Pinpoint the cell where the given text exists, returning its (x, y) midpoint coordinate. 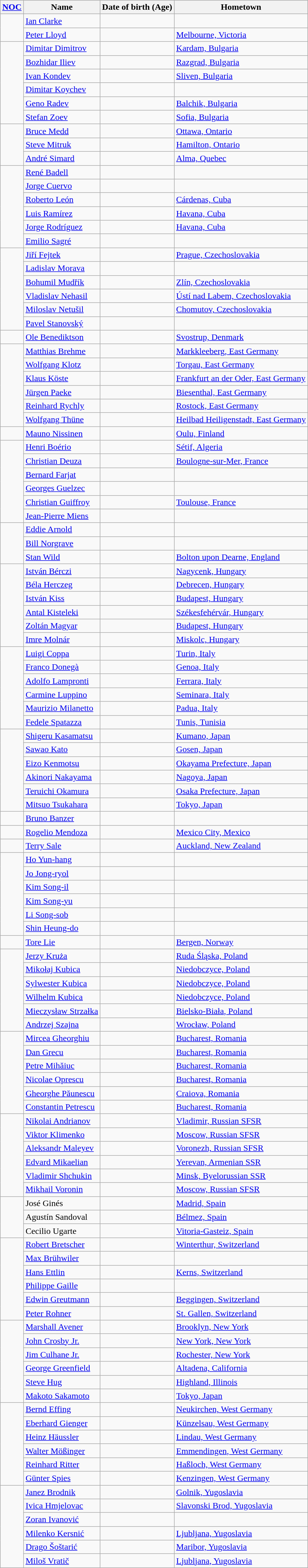
Jiří Fejtek (62, 255)
John Crosby Jr. (62, 1341)
István Bérczi (62, 571)
Béla Herczeg (62, 584)
Christian Deuza (62, 461)
Ladislav Morava (62, 268)
Jürgen Paeke (62, 392)
Peter Rohner (62, 1313)
Zoran Ivanović (62, 1520)
Székesfehérvár, Hungary (241, 612)
Mikołaj Kubica (62, 969)
Bernd Effing (62, 1409)
Makoto Sakamoto (62, 1396)
Tore Lie (62, 942)
Kardam, Bulgaria (241, 48)
Jean-Pierre Miens (62, 516)
Kumano, Japan (241, 736)
Teruichi Okamura (62, 791)
René Badell (62, 172)
Name (62, 7)
Padua, Italy (241, 708)
Sylwester Kubica (62, 983)
Emilio Sagré (62, 241)
Stan Wild (62, 557)
Sofia, Bulgaria (241, 117)
Mieczysław Strzałka (62, 1011)
Beggingen, Switzerland (241, 1300)
István Kiss (62, 598)
Eddie Arnold (62, 530)
Stefan Zoev (62, 117)
Eberhard Gienger (62, 1423)
Ferrara, Italy (241, 681)
NOC (12, 7)
Miskolc, Hungary (241, 640)
Okayama Prefecture, Japan (241, 763)
Bergen, Norway (241, 942)
Georges Guelzec (62, 488)
Mikhail Voronin (62, 1189)
Geno Radev (62, 103)
Prague, Czechoslovakia (241, 255)
Jorge Rodríguez (62, 227)
Emmendingen, West Germany (241, 1451)
Rogelio Mendoza (62, 832)
Balchik, Bulgaria (241, 103)
Chomutov, Czechoslovakia (241, 310)
Heinz Häussler (62, 1437)
Maribor, Yugoslavia (241, 1547)
Hans Ettlin (62, 1272)
Bernard Farjat (62, 475)
Cecilio Ugarte (62, 1231)
Osaka Prefecture, Japan (241, 791)
Date of birth (Age) (137, 7)
Bill Norgrave (62, 543)
Bruce Medd (62, 131)
Golnik, Yugoslavia (241, 1492)
Dimitar Koychev (62, 90)
Gosen, Japan (241, 750)
Luis Ramírez (62, 213)
Melbourne, Victoria (241, 35)
Edwin Greutmann (62, 1300)
Imre Molnár (62, 640)
Steve Mitruk (62, 144)
Reinhard Ritter (62, 1464)
Milenko Kersnić (62, 1533)
Cárdenas, Cuba (241, 200)
Vitoria-Gasteiz, Spain (241, 1231)
Constantin Petrescu (62, 1107)
Boulogne-sur-Mer, France (241, 461)
Haßloch, West Germany (241, 1464)
Terry Sale (62, 846)
Zlín, Czechoslovakia (241, 282)
Ho Yun-hang (62, 860)
Miloslav Netušil (62, 310)
Ivan Kondev (62, 76)
Mitsuo Tsukahara (62, 804)
Auckland, New Zealand (241, 846)
Turin, Italy (241, 653)
Li Song-sob (62, 915)
Maurizio Milanetto (62, 708)
Jerzy Kruża (62, 956)
Genoa, Italy (241, 667)
Bohumil Mudřík (62, 282)
Rochester, New York (241, 1355)
Mexico City, Mexico (241, 832)
Ian Clarke (62, 21)
Zoltán Magyar (62, 626)
Seminara, Italy (241, 695)
Oulu, Finland (241, 433)
Christian Guiffroy (62, 502)
Slavonski Brod, Yugoslavia (241, 1506)
Roberto León (62, 200)
Philippe Gaille (62, 1286)
Highland, Illinois (241, 1382)
Kenzingen, West Germany (241, 1478)
Antal Kisteleki (62, 612)
Lindau, West Germany (241, 1437)
Ottawa, Ontario (241, 131)
Agustín Sandoval (62, 1217)
Akinori Nakayama (62, 777)
Eizo Kenmotsu (62, 763)
José Ginés (62, 1203)
Brooklyn, New York (241, 1327)
Wrocław, Poland (241, 1024)
Reinhard Rychly (62, 406)
Shin Heung-do (62, 928)
Ole Benediktson (62, 337)
Pavel Stanovský (62, 323)
André Simard (62, 158)
Ivica Hmjelovac (62, 1506)
Torgau, East Germany (241, 364)
Heilbad Heiligenstadt, East Germany (241, 420)
Miloš Vratič (62, 1561)
Kim Song-il (62, 887)
Rostock, East Germany (241, 406)
Minsk, Byelorussian SSR (241, 1176)
Nicolae Oprescu (62, 1080)
Luigi Coppa (62, 653)
Drago Šoštarić (62, 1547)
Peter Lloyd (62, 35)
Viktor Klimenko (62, 1135)
Wolfgang Thüne (62, 420)
Debrecen, Hungary (241, 584)
Bruno Banzer (62, 818)
Marshall Avener (62, 1327)
Edvard Mikaelian (62, 1162)
Voronezh, Russian SFSR (241, 1148)
Andrzej Szajna (62, 1024)
Bolton upon Dearne, England (241, 557)
Vladimir, Russian SFSR (241, 1121)
Shigeru Kasamatsu (62, 736)
New York, New York (241, 1341)
Craiova, Romania (241, 1093)
St. Gallen, Switzerland (241, 1313)
Bozhidar Iliev (62, 62)
Steve Hug (62, 1382)
George Greenfield (62, 1368)
Yerevan, Armenian SSR (241, 1162)
Biesenthal, East Germany (241, 392)
Dimitar Dimitrov (62, 48)
Bélmez, Spain (241, 1217)
Nagycenk, Hungary (241, 571)
Mircea Gheorghiu (62, 1038)
Markkleeberg, East Germany (241, 351)
Carmine Luppino (62, 695)
Petre Mihăiuc (62, 1066)
Ruda Śląska, Poland (241, 956)
Tunis, Tunisia (241, 722)
Adolfo Lampronti (62, 681)
Ústí nad Labem, Czechoslovakia (241, 296)
Mauno Nissinen (62, 433)
Vladislav Nehasil (62, 296)
Fedele Spatazza (62, 722)
Jorge Cuervo (62, 186)
Max Brühwiler (62, 1258)
Neukirchen, West Germany (241, 1409)
Bielsko-Biała, Poland (241, 1011)
Hometown (241, 7)
Franco Donegà (62, 667)
Frankfurt an der Oder, East Germany (241, 378)
Razgrad, Bulgaria (241, 62)
Vladimir Shchukin (62, 1176)
Jim Culhane Jr. (62, 1355)
Klaus Köste (62, 378)
Jo Jong-ryol (62, 873)
Sawao Kato (62, 750)
Walter Mößinger (62, 1451)
Alma, Quebec (241, 158)
Wilhelm Kubica (62, 997)
Aleksandr Maleyev (62, 1148)
Sétif, Algeria (241, 447)
Winterthur, Switzerland (241, 1244)
Madrid, Spain (241, 1203)
Günter Spies (62, 1478)
Dan Grecu (62, 1052)
Hamilton, Ontario (241, 144)
Wolfgang Klotz (62, 364)
Kim Song-yu (62, 901)
Künzelsau, West Germany (241, 1423)
Robert Bretscher (62, 1244)
Toulouse, France (241, 502)
Altadena, California (241, 1368)
Henri Boério (62, 447)
Sliven, Bulgaria (241, 76)
Nikolai Andrianov (62, 1121)
Gheorghe Păunescu (62, 1093)
Matthias Brehme (62, 351)
Janez Brodnik (62, 1492)
Svostrup, Denmark (241, 337)
Nagoya, Japan (241, 777)
Kerns, Switzerland (241, 1272)
